From the cell containing the given text, extract its center point as [X, Y] coordinate. 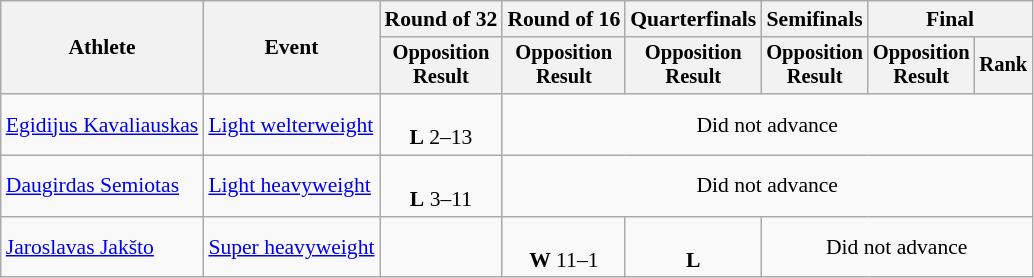
Event [291, 48]
Light heavyweight [291, 186]
Daugirdas Semiotas [102, 186]
L 2–13 [442, 124]
Egidijus Kavaliauskas [102, 124]
W 11–1 [564, 248]
L 3–11 [442, 186]
Athlete [102, 48]
L [693, 248]
Semifinals [814, 19]
Light welterweight [291, 124]
Round of 32 [442, 19]
Jaroslavas Jakšto [102, 248]
Final [950, 19]
Quarterfinals [693, 19]
Super heavyweight [291, 248]
Round of 16 [564, 19]
Rank [1003, 66]
